Detect which cell encompasses the target text, then output its [X, Y] center coordinate. 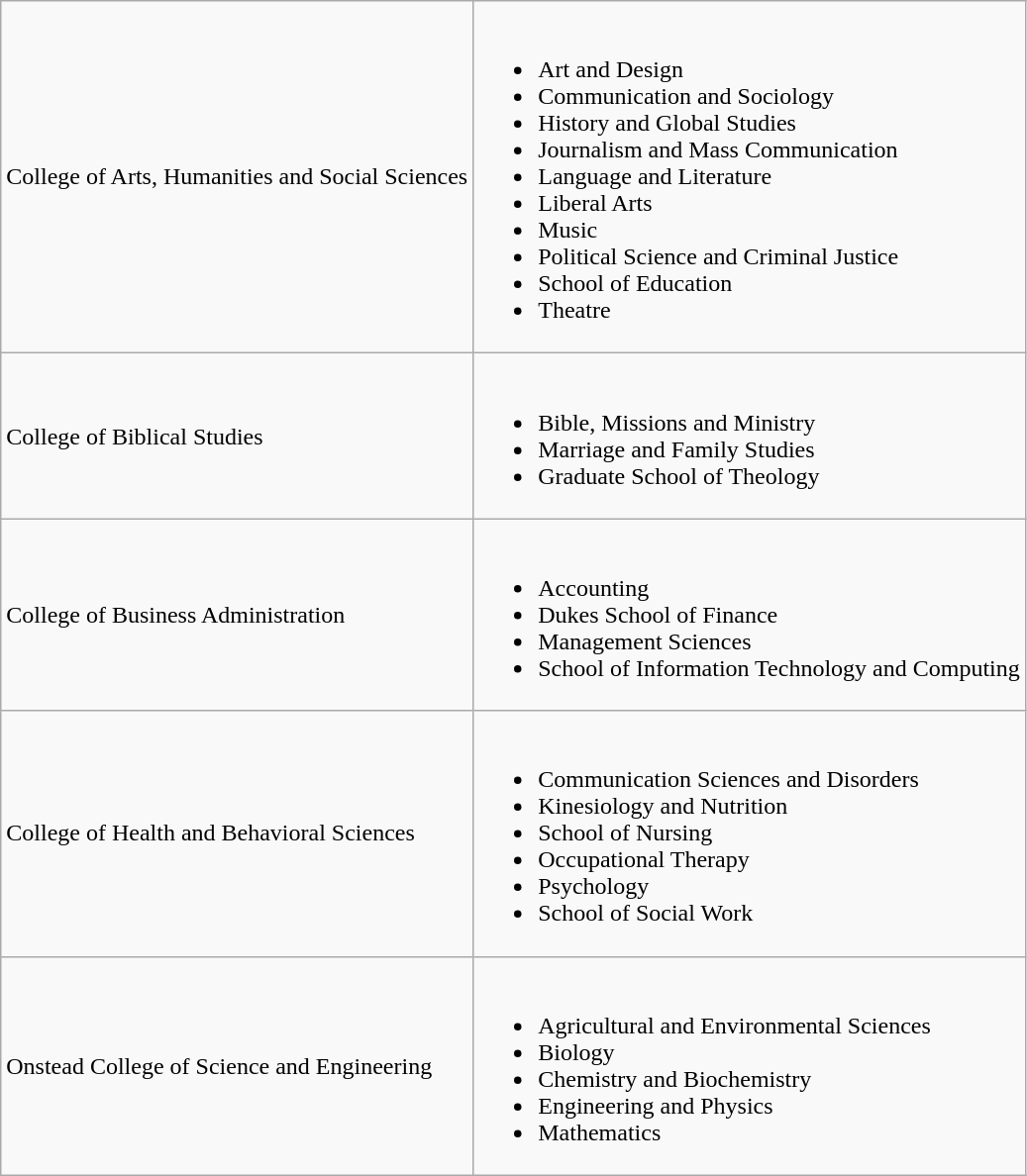
College of Biblical Studies [238, 436]
Agricultural and Environmental SciencesBiologyChemistry and BiochemistryEngineering and PhysicsMathematics [750, 1065]
Bible, Missions and MinistryMarriage and Family StudiesGraduate School of Theology [750, 436]
College of Health and Behavioral Sciences [238, 833]
College of Business Administration [238, 615]
Onstead College of Science and Engineering [238, 1065]
AccountingDukes School of FinanceManagement SciencesSchool of Information Technology and Computing [750, 615]
Communication Sciences and DisordersKinesiology and NutritionSchool of NursingOccupational TherapyPsychologySchool of Social Work [750, 833]
College of Arts, Humanities and Social Sciences [238, 177]
